From the cell containing the given text, extract its center point as [X, Y] coordinate. 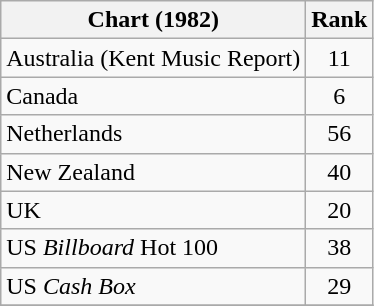
UK [154, 210]
Chart (1982) [154, 20]
29 [340, 286]
11 [340, 58]
20 [340, 210]
40 [340, 172]
Canada [154, 96]
US Billboard Hot 100 [154, 248]
38 [340, 248]
56 [340, 134]
New Zealand [154, 172]
Netherlands [154, 134]
Australia (Kent Music Report) [154, 58]
US Cash Box [154, 286]
Rank [340, 20]
6 [340, 96]
